Determine the (x, y) coordinate at the center of the cell enclosing the given text.  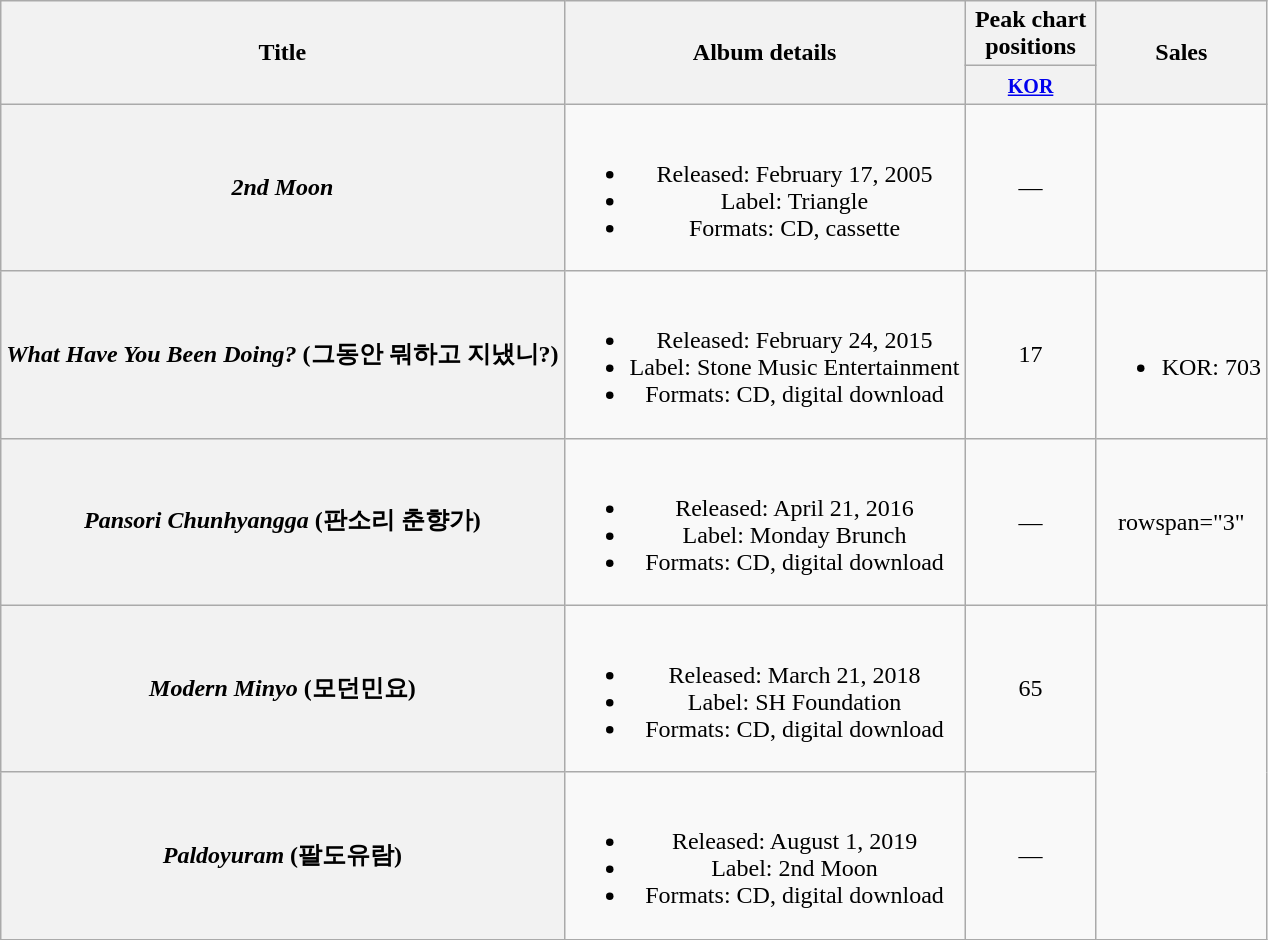
Title (282, 52)
Released: March 21, 2018Label: SH FoundationFormats: CD, digital download (764, 688)
What Have You Been Doing? (그동안 뭐하고 지냈니?) (282, 354)
Released: August 1, 2019Label: 2nd MoonFormats: CD, digital download (764, 856)
Released: April 21, 2016Label: Monday BrunchFormats: CD, digital download (764, 522)
2nd Moon (282, 188)
17 (1030, 354)
65 (1030, 688)
Sales (1181, 52)
Released: February 17, 2005Label: TriangleFormats: CD, cassette (764, 188)
Paldoyuram (팔도유람) (282, 856)
Released: February 24, 2015Label: Stone Music EntertainmentFormats: CD, digital download (764, 354)
Album details (764, 52)
rowspan="3" (1181, 522)
KOR (1030, 85)
Modern Minyo (모던민요) (282, 688)
Peak chart positions (1030, 34)
KOR: 703 (1181, 354)
Pansori Chunhyangga (판소리 춘향가) (282, 522)
